Capture the cell that displays the provided text and extract its [x, y] central coordinate. 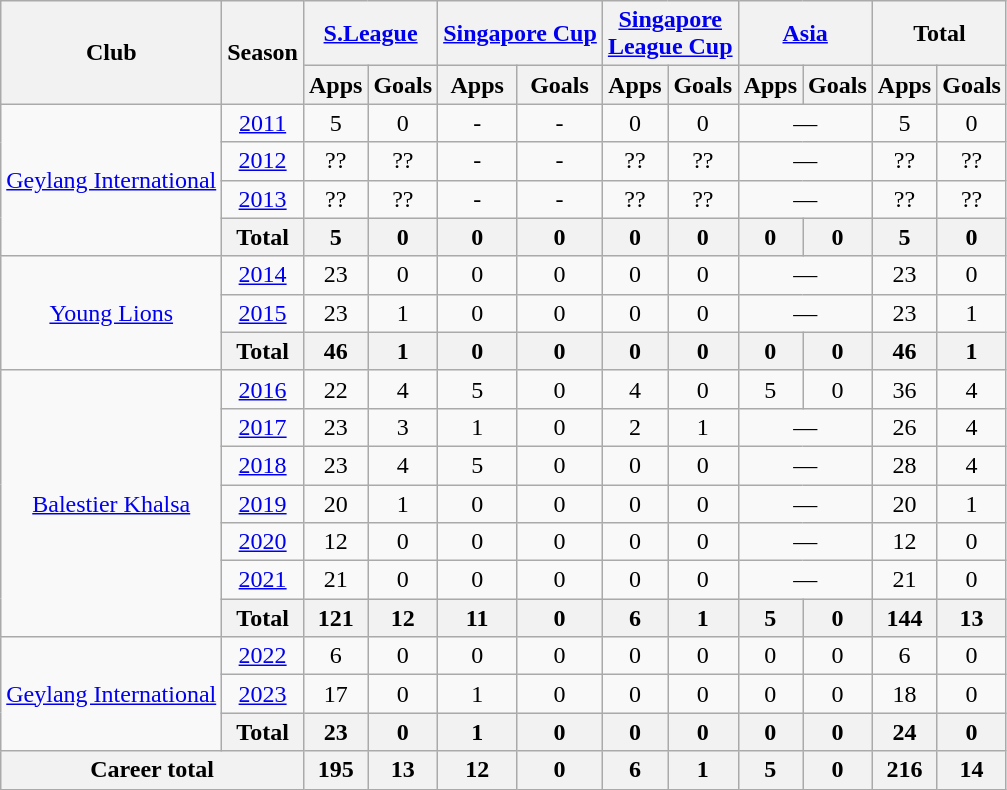
3 [403, 427]
14 [972, 770]
2017 [263, 427]
216 [904, 770]
Club [112, 52]
2022 [263, 656]
2018 [263, 465]
28 [904, 465]
2014 [263, 275]
195 [335, 770]
2021 [263, 580]
2016 [263, 389]
144 [904, 618]
Singapore Cup [520, 34]
18 [904, 694]
2 [634, 427]
SingaporeLeague Cup [670, 34]
Young Lions [112, 313]
Asia [805, 34]
17 [335, 694]
S.League [370, 34]
Balestier Khalsa [112, 503]
24 [904, 732]
26 [904, 427]
2015 [263, 313]
11 [478, 618]
22 [335, 389]
2020 [263, 542]
121 [335, 618]
2013 [263, 199]
Career total [152, 770]
2019 [263, 503]
Season [263, 52]
36 [904, 389]
2011 [263, 123]
2023 [263, 694]
2012 [263, 161]
